Pinpoint the cell where the given text exists, returning its [X, Y] midpoint coordinate. 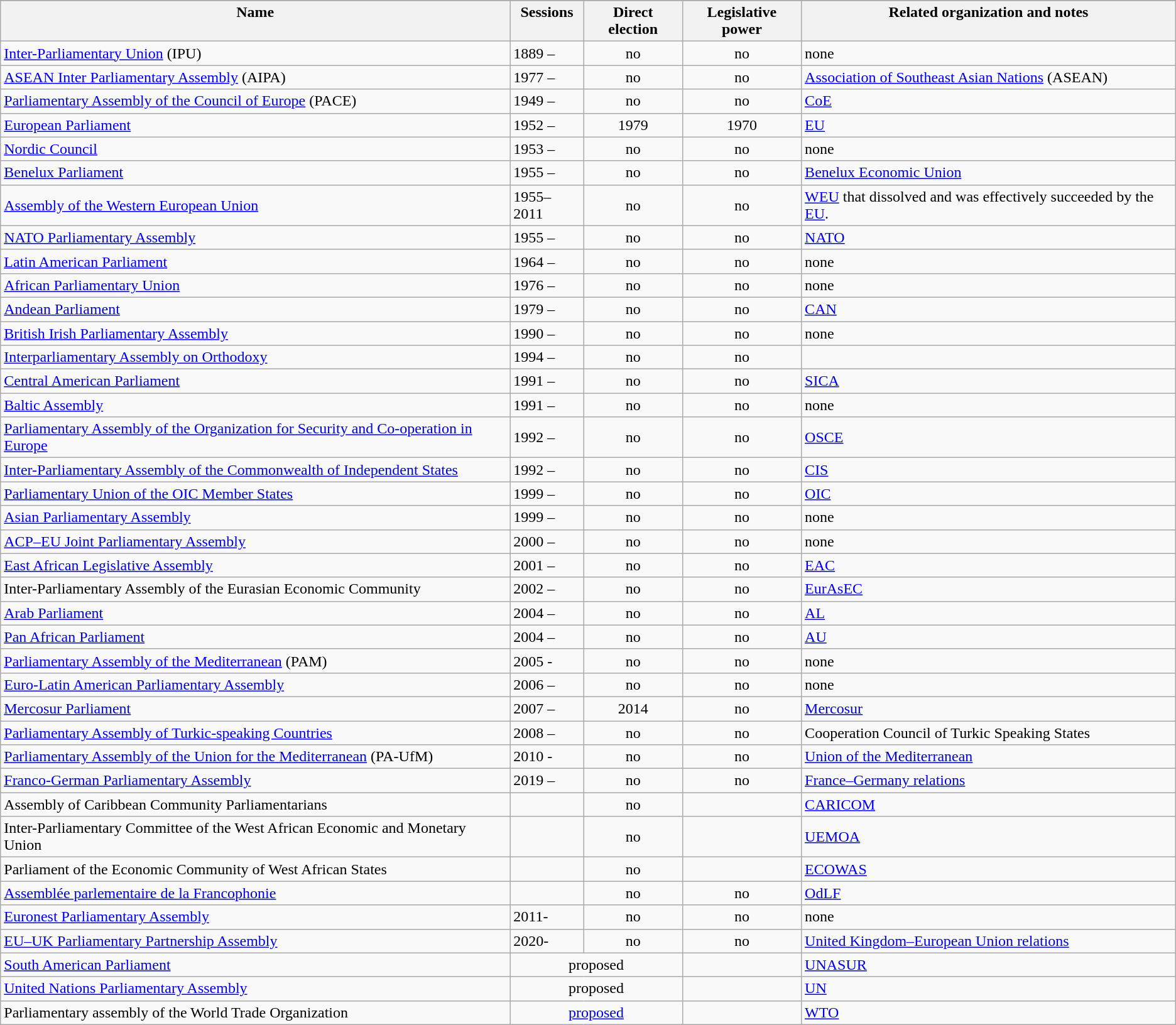
2007 – [547, 708]
European Parliament [255, 125]
Sessions [547, 21]
Name [255, 21]
2010 - [547, 757]
African Parliamentary Union [255, 285]
Benelux Parliament [255, 173]
1970 [741, 125]
1990 – [547, 334]
WTO [989, 1012]
2008 – [547, 733]
South American Parliament [255, 965]
Parliamentary Assembly of Turkic-speaking Countries [255, 733]
Inter-Parliamentary Assembly of the Eurasian Economic Community [255, 589]
United Nations Parliamentary Assembly [255, 989]
Franco-German Parliamentary Assembly [255, 781]
NATO [989, 237]
1955–2011 [547, 205]
Mercosur Parliament [255, 708]
Euro-Latin American Parliamentary Assembly [255, 685]
OIC [989, 494]
Parliamentary Union of the OIC Member States [255, 494]
Direct election [633, 21]
ACP–EU Joint Parliamentary Assembly [255, 541]
Asian Parliamentary Assembly [255, 518]
CoE [989, 101]
WEU that dissolved and was effectively succeeded by the EU. [989, 205]
2005 - [547, 661]
Euronest Parliamentary Assembly [255, 917]
2002 – [547, 589]
France–Germany relations [989, 781]
Related organization and notes [989, 21]
Nordic Council [255, 149]
2011- [547, 917]
ECOWAS [989, 869]
EurAsEC [989, 589]
2020- [547, 941]
Mercosur [989, 708]
1953 – [547, 149]
UEMOA [989, 837]
EU–UK Parliamentary Partnership Assembly [255, 941]
Parliamentary Assembly of the Union for the Mediterranean (PA-UfM) [255, 757]
Union of the Mediterranean [989, 757]
Benelux Economic Union [989, 173]
SICA [989, 381]
Arab Parliament [255, 613]
EU [989, 125]
Parliament of the Economic Community of West African States [255, 869]
2014 [633, 708]
1979 [633, 125]
UN [989, 989]
OdLF [989, 893]
Latin American Parliament [255, 261]
1889 – [547, 53]
OSCE [989, 437]
Assemblée parlementaire de la Francophonie [255, 893]
2006 – [547, 685]
Interparliamentary Assembly on Orthodoxy [255, 357]
2000 – [547, 541]
Association of Southeast Asian Nations (ASEAN) [989, 77]
Cooperation Council of Turkic Speaking States [989, 733]
1994 – [547, 357]
Parliamentary assembly of the World Trade Organization [255, 1012]
Central American Parliament [255, 381]
2001 – [547, 565]
Baltic Assembly [255, 405]
Inter-Parliamentary Union (IPU) [255, 53]
Parliamentary Assembly of the Organization for Security and Co-operation in Europe [255, 437]
1979 – [547, 309]
1952 – [547, 125]
CIS [989, 470]
East African Legislative Assembly [255, 565]
Inter-Parliamentary Committee of the West African Economic and Monetary Union [255, 837]
UNASUR [989, 965]
Andean Parliament [255, 309]
CAN [989, 309]
AU [989, 637]
Parliamentary Assembly of the Council of Europe (PACE) [255, 101]
1949 – [547, 101]
ASEAN Inter Parliamentary Assembly (AIPA) [255, 77]
1976 – [547, 285]
1964 – [547, 261]
British Irish Parliamentary Assembly [255, 334]
CARICOM [989, 805]
AL [989, 613]
Assembly of the Western European Union [255, 205]
Parliamentary Assembly of the Mediterranean (PAM) [255, 661]
EAC [989, 565]
Inter-Parliamentary Assembly of the Commonwealth of Independent States [255, 470]
2019 – [547, 781]
United Kingdom–European Union relations [989, 941]
NATO Parliamentary Assembly [255, 237]
Legislative power [741, 21]
Assembly of Caribbean Community Parliamentarians [255, 805]
Pan African Parliament [255, 637]
1977 – [547, 77]
